Output the (X, Y) coordinate of the center of the cell containing the given text.  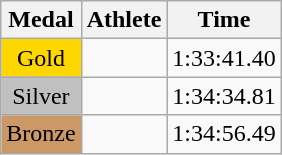
Athlete (124, 20)
1:33:41.40 (224, 58)
Medal (41, 20)
Silver (41, 96)
Time (224, 20)
1:34:56.49 (224, 134)
Bronze (41, 134)
1:34:34.81 (224, 96)
Gold (41, 58)
